Pinpoint the cell where the given text exists, returning its [X, Y] midpoint coordinate. 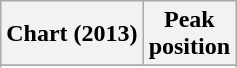
Peakposition [189, 34]
Chart (2013) [72, 34]
